Capture the cell that displays the provided text and extract its (X, Y) central coordinate. 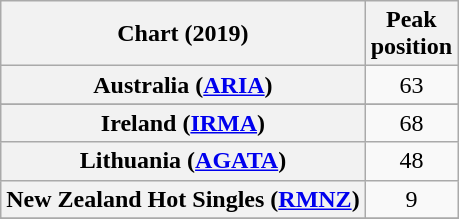
Peakposition (411, 34)
Lithuania (AGATA) (183, 161)
68 (411, 123)
Australia (ARIA) (183, 85)
Chart (2019) (183, 34)
48 (411, 161)
9 (411, 199)
63 (411, 85)
Ireland (IRMA) (183, 123)
New Zealand Hot Singles (RMNZ) (183, 199)
